Identify which cell holds the provided text, then report its [x, y] central coordinate. 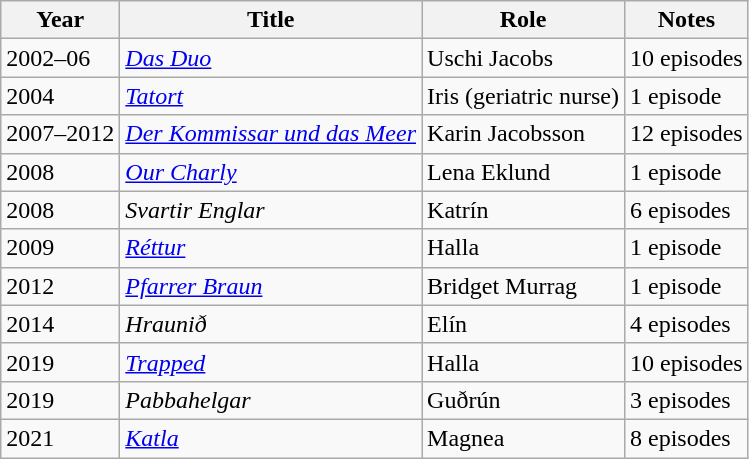
Our Charly [271, 172]
2009 [60, 248]
3 episodes [687, 400]
Trapped [271, 362]
2007–2012 [60, 134]
Uschi Jacobs [524, 58]
Bridget Murrag [524, 286]
Réttur [271, 248]
8 episodes [687, 438]
Guðrún [524, 400]
Magnea [524, 438]
2021 [60, 438]
Year [60, 20]
2014 [60, 324]
Karin Jacobsson [524, 134]
Pfarrer Braun [271, 286]
2012 [60, 286]
Der Kommissar und das Meer [271, 134]
Hraunið [271, 324]
Pabbahelgar [271, 400]
Notes [687, 20]
Katrín [524, 210]
12 episodes [687, 134]
Title [271, 20]
Iris (geriatric nurse) [524, 96]
Das Duo [271, 58]
Role [524, 20]
Elín [524, 324]
Lena Eklund [524, 172]
Svartir Englar [271, 210]
4 episodes [687, 324]
2002–06 [60, 58]
6 episodes [687, 210]
Katla [271, 438]
Tatort [271, 96]
2004 [60, 96]
